Scan for the cell matching the given text and deliver its (X, Y) coordinate at center. 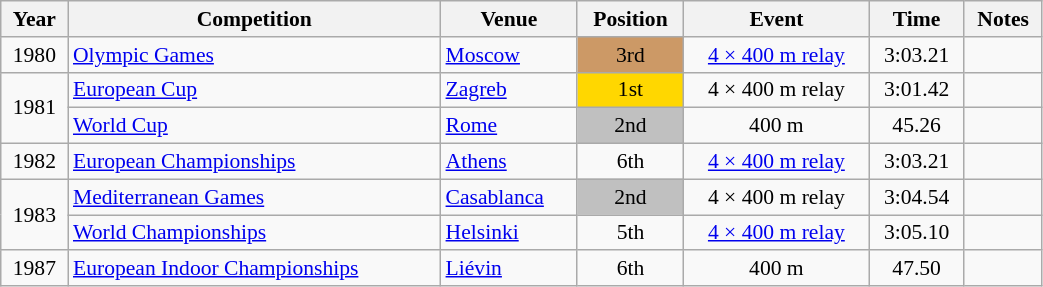
1st (630, 90)
45.26 (916, 126)
Position (630, 19)
World Championships (254, 233)
1981 (34, 108)
European Championships (254, 162)
Year (34, 19)
3:04.54 (916, 197)
World Cup (254, 126)
1983 (34, 214)
Athens (510, 162)
Helsinki (510, 233)
Zagreb (510, 90)
Venue (510, 19)
3:05.10 (916, 233)
1982 (34, 162)
Rome (510, 126)
1980 (34, 55)
Competition (254, 19)
Liévin (510, 269)
47.50 (916, 269)
Notes (1003, 19)
1987 (34, 269)
Event (776, 19)
Olympic Games (254, 55)
3rd (630, 55)
3:01.42 (916, 90)
Time (916, 19)
Moscow (510, 55)
5th (630, 233)
European Indoor Championships (254, 269)
Mediterranean Games (254, 197)
Casablanca (510, 197)
European Cup (254, 90)
